Locate the cell with the specified text and output its (X, Y) center coordinate. 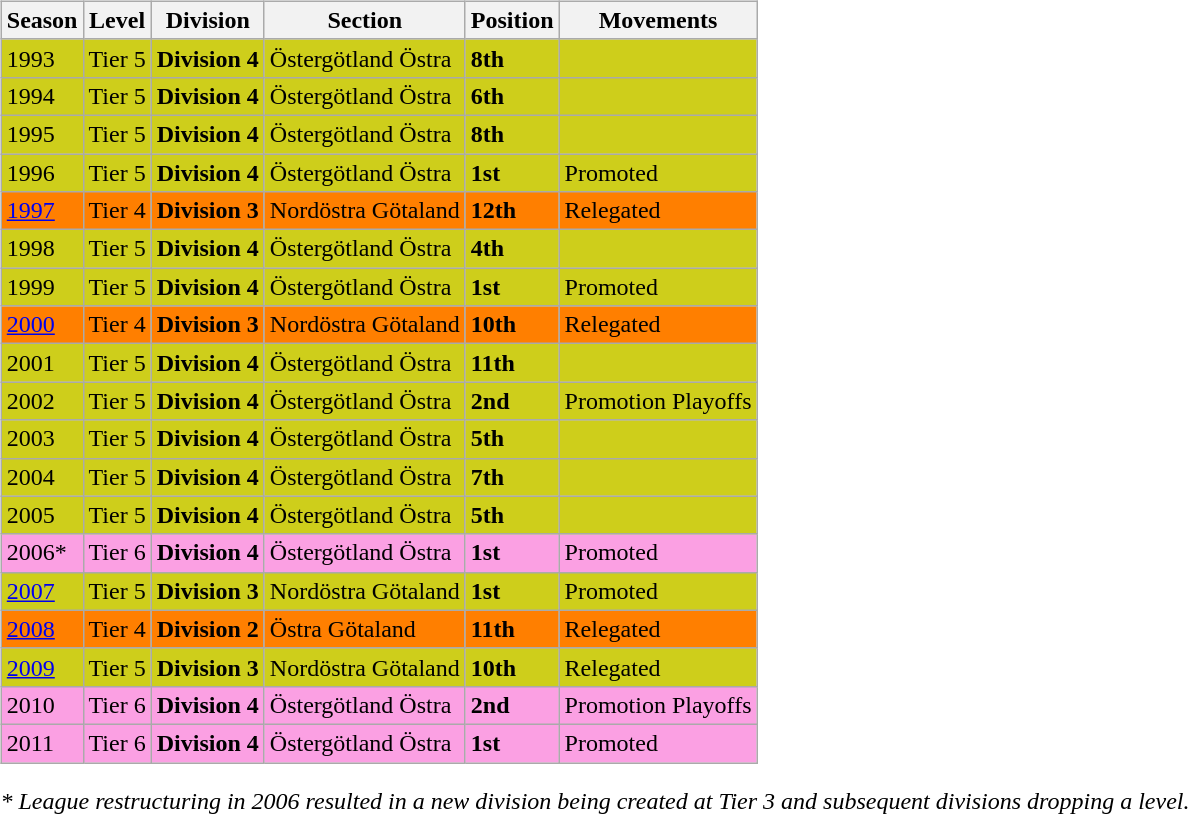
Section (364, 20)
2001 (42, 363)
2000 (42, 325)
Position (512, 20)
2007 (42, 591)
1998 (42, 249)
Season (42, 20)
Level (117, 20)
1993 (42, 58)
1996 (42, 173)
1997 (42, 211)
2006* (42, 553)
Movements (658, 20)
Division 2 (208, 629)
1994 (42, 96)
2009 (42, 667)
Östra Götaland (364, 629)
2004 (42, 477)
6th (512, 96)
2008 (42, 629)
12th (512, 211)
2010 (42, 705)
1999 (42, 287)
2003 (42, 439)
2011 (42, 743)
2002 (42, 401)
7th (512, 477)
Division (208, 20)
4th (512, 249)
1995 (42, 134)
2005 (42, 515)
